Return [X, Y] of the center of cell containing provided text 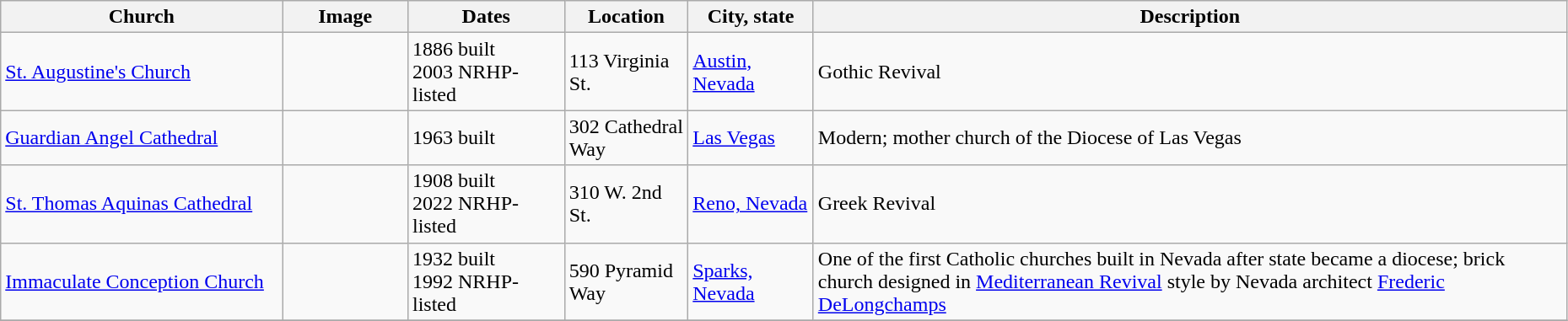
Location [626, 17]
302 Cathedral Way [626, 138]
Immaculate Conception Church [142, 281]
Modern; mother church of the Diocese of Las Vegas [1189, 138]
Dates [486, 17]
Austin, Nevada [751, 72]
St. Augustine's Church [142, 72]
Church [142, 17]
Guardian Angel Cathedral [142, 138]
Las Vegas [751, 138]
Gothic Revival [1189, 72]
1932 built1992 NRHP-listed [486, 281]
Greek Revival [1189, 204]
1908 built2022 NRHP-listed [486, 204]
Image [346, 17]
1886 built2003 NRHP-listed [486, 72]
St. Thomas Aquinas Cathedral [142, 204]
Reno, Nevada [751, 204]
113 Virginia St. [626, 72]
Description [1189, 17]
City, state [751, 17]
590 Pyramid Way [626, 281]
1963 built [486, 138]
Sparks, Nevada [751, 281]
310 W. 2nd St. [626, 204]
